Find where the given text appears and provide that cell's center as (X, Y) coordinate. 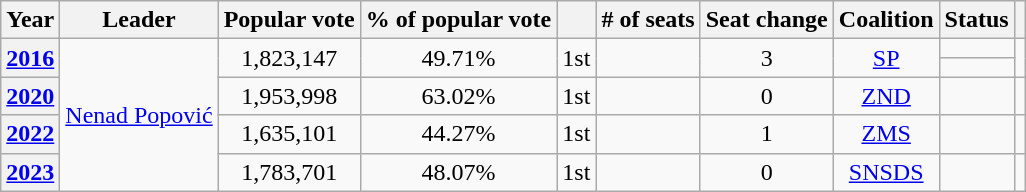
1,635,101 (289, 134)
1,823,147 (289, 58)
1 (766, 134)
44.27% (458, 134)
Year (30, 20)
Popular vote (289, 20)
# of seats (648, 20)
SNSDS (886, 172)
Status (976, 20)
1,783,701 (289, 172)
ZND (886, 96)
2023 (30, 172)
2020 (30, 96)
Nenad Popović (139, 115)
1,953,998 (289, 96)
2016 (30, 58)
SP (886, 58)
2022 (30, 134)
3 (766, 58)
% of popular vote (458, 20)
Coalition (886, 20)
49.71% (458, 58)
ZMS (886, 134)
Leader (139, 20)
Seat change (766, 20)
48.07% (458, 172)
63.02% (458, 96)
